Search for the cell housing the specified text and yield its (x, y) center coordinate. 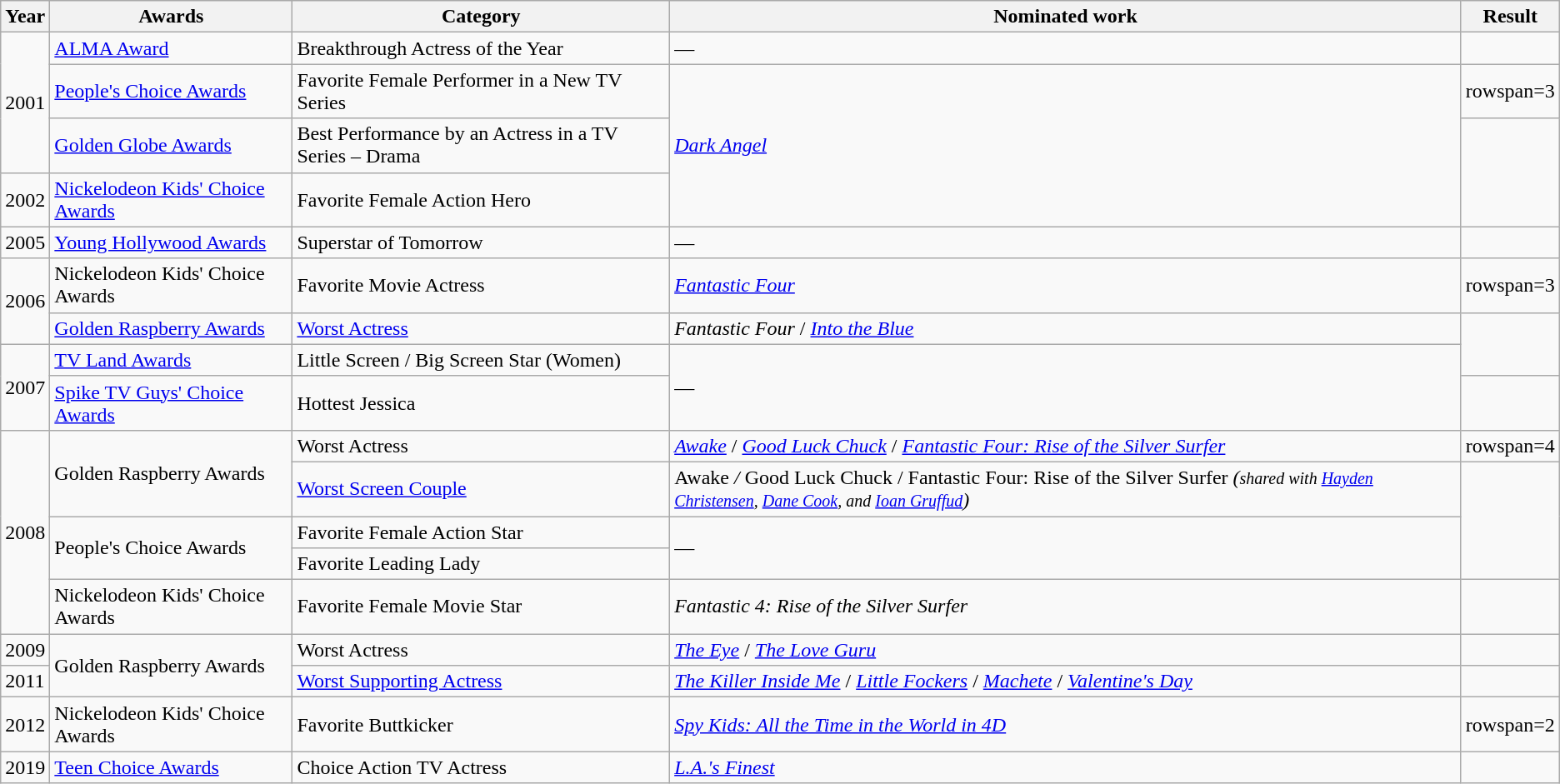
2006 (25, 302)
TV Land Awards (172, 360)
Worst Supporting Actress (482, 682)
Best Performance by an Actress in a TV Series – Drama (482, 145)
Year (25, 17)
Spike TV Guys' Choice Awards (172, 403)
Teen Choice Awards (172, 767)
Little Screen / Big Screen Star (Women) (482, 360)
Spy Kids: All the Time in the World in 4D (1066, 725)
Favorite Buttkicker (482, 725)
2001 (25, 102)
Choice Action TV Actress (482, 767)
rowspan=4 (1510, 446)
Fantastic Four (1066, 285)
Fantastic Four / Into the Blue (1066, 328)
Awards (172, 17)
Favorite Female Action Star (482, 532)
Hottest Jessica (482, 403)
Result (1510, 17)
2002 (25, 200)
rowspan=2 (1510, 725)
Favorite Leading Lady (482, 564)
The Killer Inside Me / Little Fockers / Machete / Valentine's Day (1066, 682)
L.A.'s Finest (1066, 767)
Category (482, 17)
2007 (25, 387)
Nominated work (1066, 17)
2011 (25, 682)
Favorite Movie Actress (482, 285)
2005 (25, 242)
Favorite Female Action Hero (482, 200)
2009 (25, 650)
Fantastic 4: Rise of the Silver Surfer (1066, 607)
The Eye / The Love Guru (1066, 650)
Breakthrough Actress of the Year (482, 48)
Worst Screen Couple (482, 488)
2019 (25, 767)
Awake / Good Luck Chuck / Fantastic Four: Rise of the Silver Surfer (1066, 446)
Dark Angel (1066, 145)
Favorite Female Performer in a New TV Series (482, 92)
Superstar of Tomorrow (482, 242)
Golden Globe Awards (172, 145)
2008 (25, 532)
Awake / Good Luck Chuck / Fantastic Four: Rise of the Silver Surfer (shared with Hayden Christensen, Dane Cook, and Ioan Gruffud) (1066, 488)
Young Hollywood Awards (172, 242)
Favorite Female Movie Star (482, 607)
ALMA Award (172, 48)
2012 (25, 725)
